Search for the cell housing the specified text and yield its (X, Y) center coordinate. 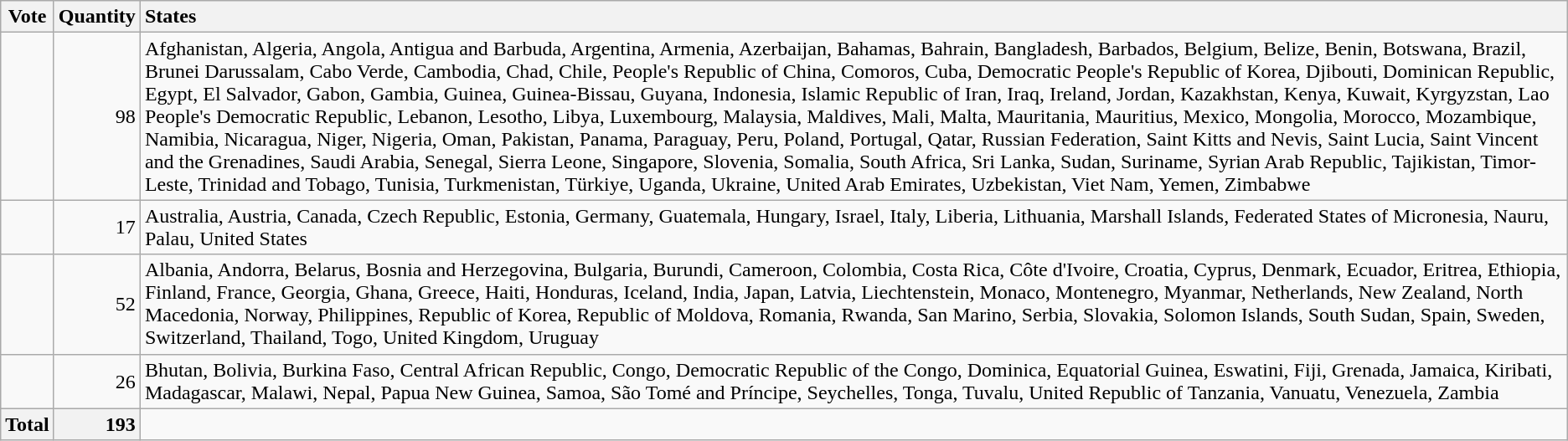
17 (97, 228)
26 (97, 382)
98 (97, 116)
Total (28, 424)
Vote (28, 17)
States (854, 17)
52 (97, 305)
Quantity (97, 17)
193 (97, 424)
